Find where the given text appears and provide that cell's center as (x, y) coordinate. 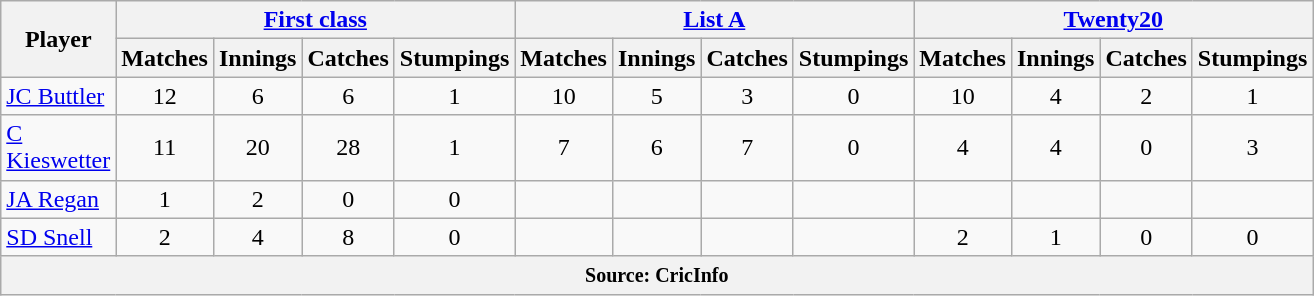
Source: CricInfo (657, 275)
JA Regan (58, 199)
Player (58, 39)
12 (165, 96)
List A (714, 20)
11 (165, 148)
28 (348, 148)
JC Buttler (58, 96)
8 (348, 237)
5 (656, 96)
Twenty20 (1114, 20)
SD Snell (58, 237)
20 (257, 148)
C Kieswetter (58, 148)
First class (316, 20)
